Find where the given text appears and provide that cell's center as [X, Y] coordinate. 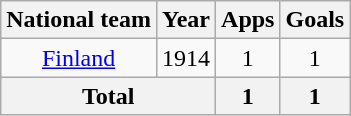
1914 [186, 58]
Apps [248, 20]
Year [186, 20]
Total [108, 96]
Goals [315, 20]
Finland [79, 58]
National team [79, 20]
